Detect which cell encompasses the target text, then output its (x, y) center coordinate. 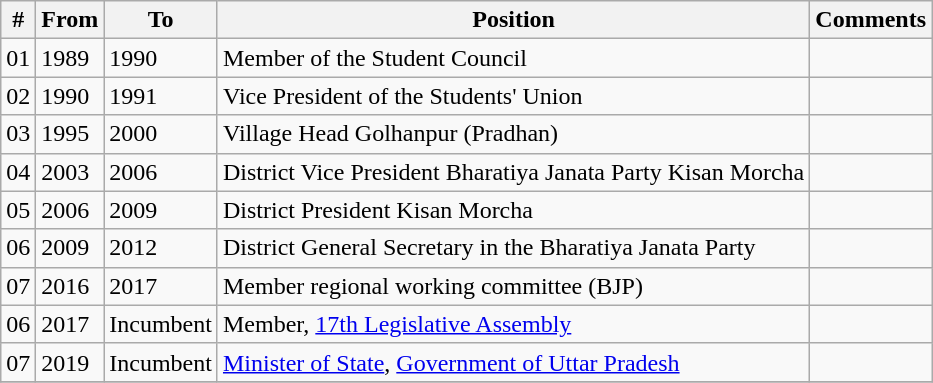
Minister of State, Government of Uttar Pradesh (513, 362)
1991 (161, 96)
2016 (70, 286)
From (70, 20)
Village Head Golhanpur (Pradhan) (513, 134)
1989 (70, 58)
District Vice President Bharatiya Janata Party Kisan Morcha (513, 172)
03 (18, 134)
04 (18, 172)
1995 (70, 134)
Vice President of the Students' Union (513, 96)
2000 (161, 134)
Member of the Student Council (513, 58)
2019 (70, 362)
Member, 17th Legislative Assembly (513, 324)
# (18, 20)
2003 (70, 172)
2012 (161, 248)
Member regional working committee (BJP) (513, 286)
Position (513, 20)
02 (18, 96)
05 (18, 210)
01 (18, 58)
Comments (871, 20)
To (161, 20)
District President Kisan Morcha (513, 210)
District General Secretary in the Bharatiya Janata Party (513, 248)
